Scan for the cell matching the given text and deliver its (x, y) coordinate at center. 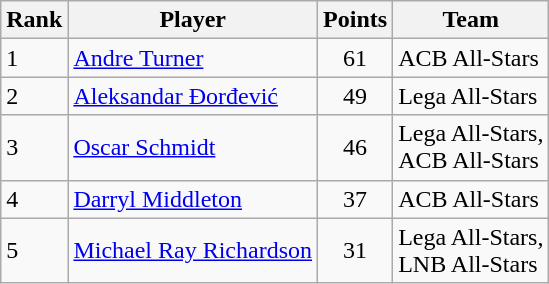
Points (356, 20)
Lega All-Stars,ACB All-Stars (471, 148)
61 (356, 58)
Oscar Schmidt (193, 148)
46 (356, 148)
Andre Turner (193, 58)
37 (356, 199)
31 (356, 250)
1 (34, 58)
4 (34, 199)
Lega All-Stars (471, 96)
49 (356, 96)
Michael Ray Richardson (193, 250)
5 (34, 250)
2 (34, 96)
Lega All-Stars,LNB All-Stars (471, 250)
Aleksandar Đorđević (193, 96)
Team (471, 20)
Darryl Middleton (193, 199)
Player (193, 20)
3 (34, 148)
Rank (34, 20)
